Determine the (X, Y) coordinate at the center of the cell enclosing the given text.  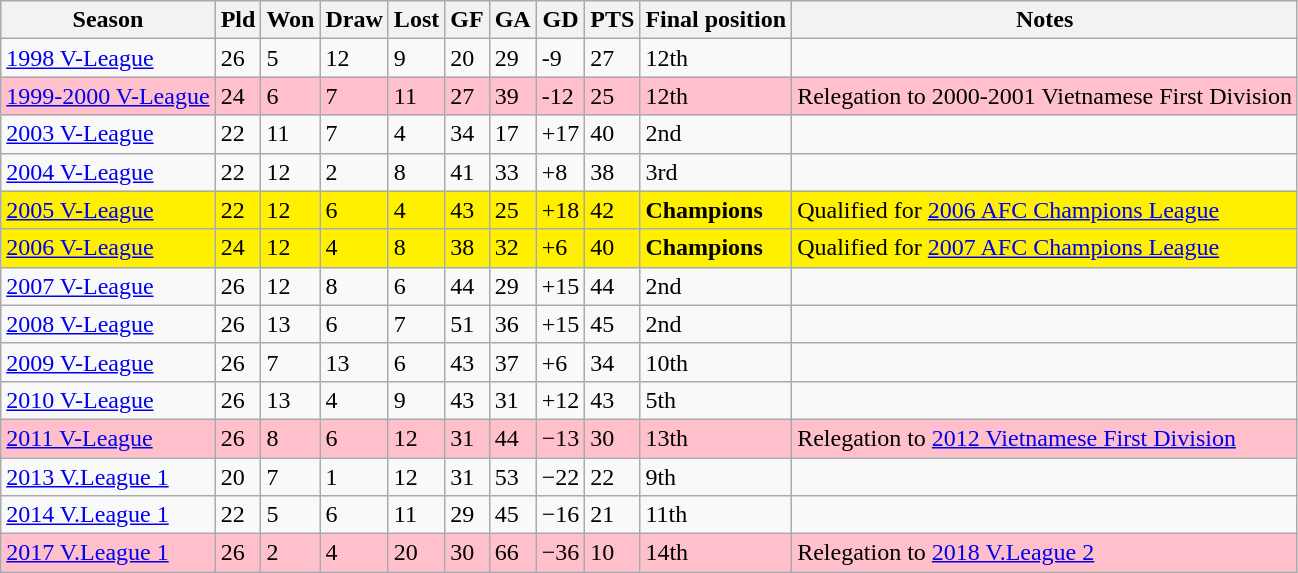
11th (716, 515)
10th (716, 362)
GF (467, 20)
5th (716, 400)
14th (716, 553)
-12 (560, 96)
Notes (1045, 20)
Qualified for 2006 AFC Champions League (1045, 210)
Qualified for 2007 AFC Champions League (1045, 248)
17 (512, 134)
Pld (238, 20)
GD (560, 20)
+17 (560, 134)
−16 (560, 515)
51 (467, 324)
33 (512, 172)
Final position (716, 20)
-9 (560, 58)
PTS (612, 20)
Season (108, 20)
Relegation to 2012 Vietnamese First Division (1045, 438)
−36 (560, 553)
10 (612, 553)
2004 V-League (108, 172)
39 (512, 96)
Draw (354, 20)
36 (512, 324)
2005 V-League (108, 210)
2009 V-League (108, 362)
Lost (416, 20)
1 (354, 477)
41 (467, 172)
1999-2000 V-League (108, 96)
2014 V.League 1 (108, 515)
+8 (560, 172)
2003 V-League (108, 134)
Relegation to 2000-2001 Vietnamese First Division (1045, 96)
21 (612, 515)
2017 V.League 1 (108, 553)
3rd (716, 172)
32 (512, 248)
−13 (560, 438)
2011 V-League (108, 438)
2006 V-League (108, 248)
2010 V-League (108, 400)
42 (612, 210)
Won (290, 20)
2013 V.League 1 (108, 477)
−22 (560, 477)
9th (716, 477)
53 (512, 477)
+18 (560, 210)
2007 V-League (108, 286)
GA (512, 20)
+12 (560, 400)
Relegation to 2018 V.League 2 (1045, 553)
2008 V-League (108, 324)
13th (716, 438)
66 (512, 553)
37 (512, 362)
1998 V-League (108, 58)
